Return [x, y] of the center of cell containing provided text 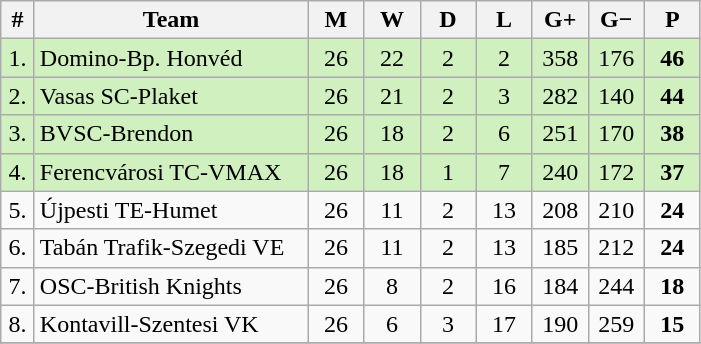
176 [616, 58]
15 [672, 324]
G+ [560, 20]
Vasas SC-Plaket [171, 96]
22 [392, 58]
5. [18, 210]
259 [616, 324]
251 [560, 134]
170 [616, 134]
185 [560, 248]
1. [18, 58]
Tabán Trafik-Szegedi VE [171, 248]
8 [392, 286]
37 [672, 172]
3. [18, 134]
2. [18, 96]
244 [616, 286]
W [392, 20]
184 [560, 286]
4. [18, 172]
L [504, 20]
P [672, 20]
240 [560, 172]
38 [672, 134]
Újpesti TE-Humet [171, 210]
D [448, 20]
Kontavill-Szentesi VK [171, 324]
Domino-Bp. Honvéd [171, 58]
BVSC-Brendon [171, 134]
358 [560, 58]
140 [616, 96]
46 [672, 58]
212 [616, 248]
M [336, 20]
21 [392, 96]
# [18, 20]
8. [18, 324]
Ferencvárosi TC-VMAX [171, 172]
44 [672, 96]
7. [18, 286]
210 [616, 210]
16 [504, 286]
7 [504, 172]
6. [18, 248]
172 [616, 172]
G− [616, 20]
282 [560, 96]
1 [448, 172]
190 [560, 324]
17 [504, 324]
Team [171, 20]
208 [560, 210]
OSC-British Knights [171, 286]
